Identify which cell holds the provided text, then report its (x, y) central coordinate. 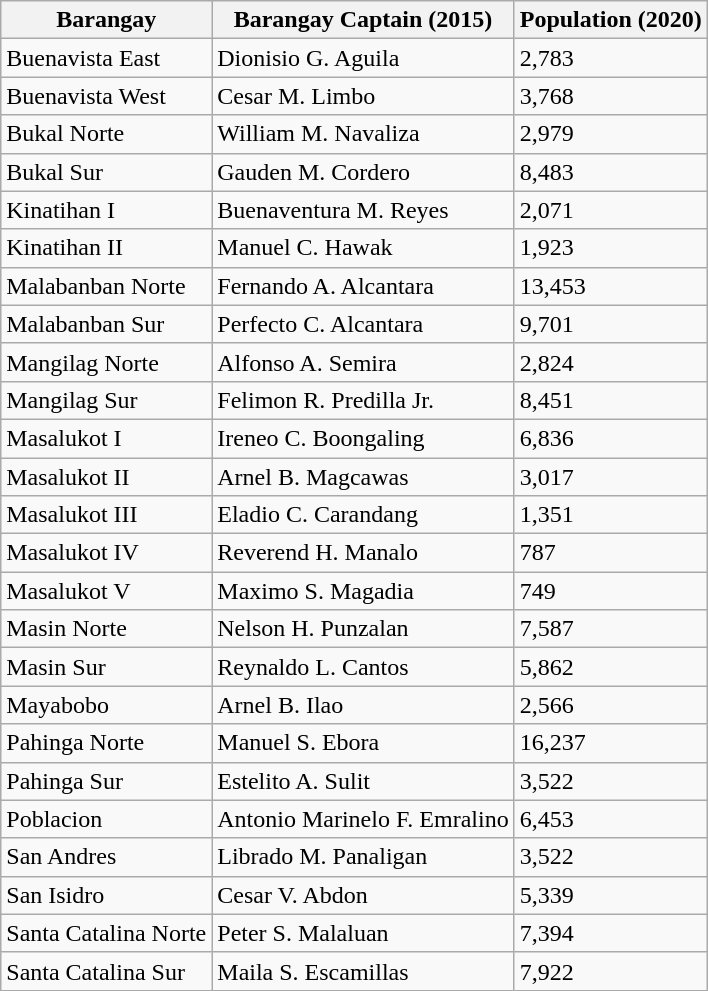
Reynaldo L. Cantos (363, 667)
787 (610, 553)
Barangay (106, 20)
Cesar M. Limbo (363, 96)
San Isidro (106, 895)
13,453 (610, 286)
Alfonso A. Semira (363, 362)
Malabanban Norte (106, 286)
Eladio C. Carandang (363, 515)
Antonio Marinelo F. Emralino (363, 819)
Mangilag Norte (106, 362)
Dionisio G. Aguila (363, 58)
Estelito A. Sulit (363, 781)
Pahinga Norte (106, 743)
9,701 (610, 324)
Arnel B. Magcawas (363, 477)
Arnel B. Ilao (363, 705)
Kinatihan II (106, 248)
6,836 (610, 438)
William M. Navaliza (363, 134)
8,483 (610, 172)
1,923 (610, 248)
3,017 (610, 477)
2,824 (610, 362)
Manuel S. Ebora (363, 743)
7,587 (610, 629)
7,922 (610, 971)
Masalukot IV (106, 553)
Maila S. Escamillas (363, 971)
Buenaventura M. Reyes (363, 210)
8,451 (610, 400)
Masalukot III (106, 515)
Reverend H. Manalo (363, 553)
Nelson H. Punzalan (363, 629)
6,453 (610, 819)
2,979 (610, 134)
Fernando A. Alcantara (363, 286)
Felimon R. Predilla Jr. (363, 400)
Cesar V. Abdon (363, 895)
2,071 (610, 210)
Maximo S. Magadia (363, 591)
Buenavista East (106, 58)
Perfecto C. Alcantara (363, 324)
1,351 (610, 515)
Masalukot V (106, 591)
Poblacion (106, 819)
Malabanban Sur (106, 324)
Buenavista West (106, 96)
2,566 (610, 705)
Peter S. Malaluan (363, 933)
Masalukot I (106, 438)
Santa Catalina Sur (106, 971)
Kinatihan I (106, 210)
7,394 (610, 933)
Barangay Captain (2015) (363, 20)
Masin Sur (106, 667)
Masin Norte (106, 629)
Pahinga Sur (106, 781)
Population (2020) (610, 20)
Mangilag Sur (106, 400)
Ireneo C. Boongaling (363, 438)
San Andres (106, 857)
2,783 (610, 58)
749 (610, 591)
Santa Catalina Norte (106, 933)
Bukal Sur (106, 172)
Masalukot II (106, 477)
Bukal Norte (106, 134)
Librado M. Panaligan (363, 857)
5,339 (610, 895)
Manuel C. Hawak (363, 248)
Mayabobo (106, 705)
5,862 (610, 667)
16,237 (610, 743)
Gauden M. Cordero (363, 172)
3,768 (610, 96)
